From the cell containing the given text, extract its center point as (x, y) coordinate. 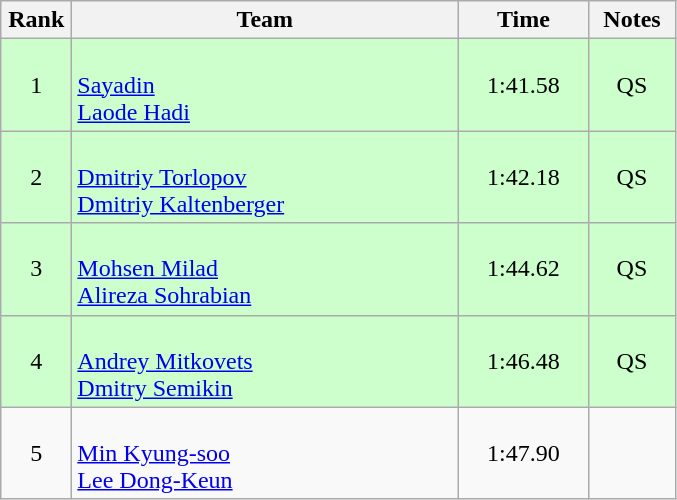
Andrey MitkovetsDmitry Semikin (265, 361)
5 (36, 453)
1:46.48 (524, 361)
1 (36, 85)
Dmitriy TorlopovDmitriy Kaltenberger (265, 177)
Min Kyung-sooLee Dong-Keun (265, 453)
Time (524, 20)
Rank (36, 20)
3 (36, 269)
4 (36, 361)
Mohsen MiladAlireza Sohrabian (265, 269)
1:47.90 (524, 453)
1:44.62 (524, 269)
SayadinLaode Hadi (265, 85)
2 (36, 177)
Notes (632, 20)
1:42.18 (524, 177)
Team (265, 20)
1:41.58 (524, 85)
